Search for the cell housing the specified text and yield its [x, y] center coordinate. 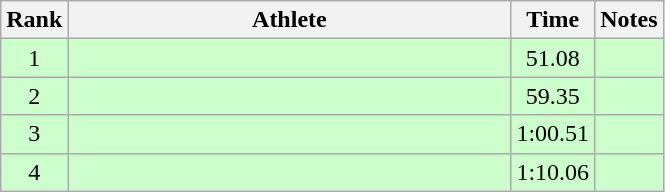
Notes [629, 20]
51.08 [553, 58]
3 [34, 134]
1:00.51 [553, 134]
Time [553, 20]
Rank [34, 20]
Athlete [290, 20]
1:10.06 [553, 172]
2 [34, 96]
59.35 [553, 96]
1 [34, 58]
4 [34, 172]
